Return the [X, Y] coordinate for the center point of the cell that contains the specified text.  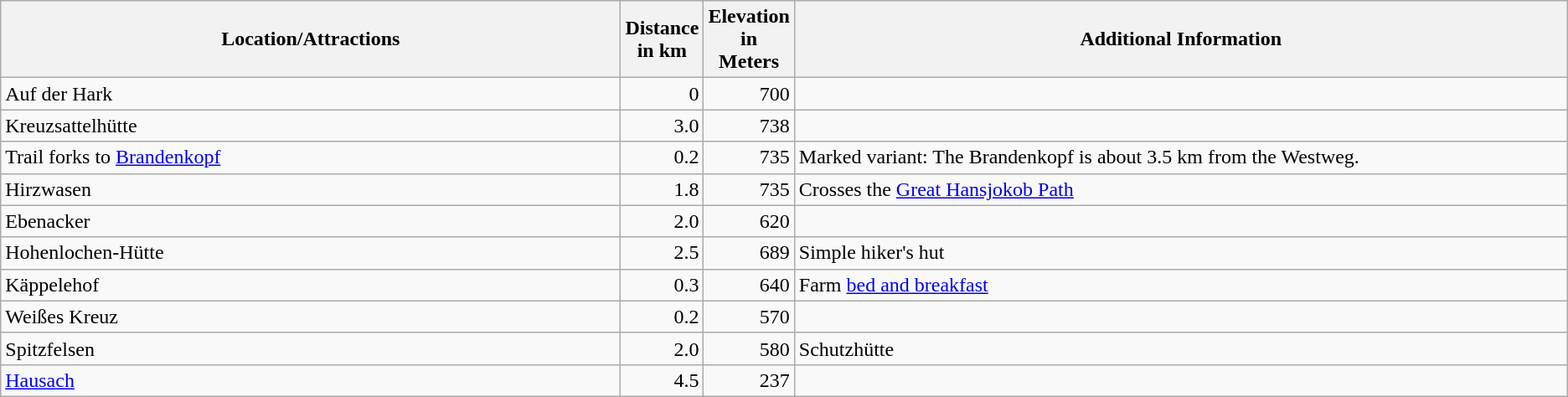
3.0 [662, 126]
580 [749, 348]
Crosses the Great Hansjokob Path [1181, 189]
2.5 [662, 253]
689 [749, 253]
Location/Attractions [311, 39]
Distance in km [662, 39]
Auf der Hark [311, 94]
Trail forks to Brandenkopf [311, 157]
Elevation in Meters [749, 39]
0 [662, 94]
4.5 [662, 380]
Käppelehof [311, 285]
700 [749, 94]
Ebenacker [311, 221]
Kreuzsattelhütte [311, 126]
Spitzfelsen [311, 348]
Farm bed and breakfast [1181, 285]
Hausach [311, 380]
640 [749, 285]
Additional Information [1181, 39]
237 [749, 380]
Hohenlochen-Hütte [311, 253]
738 [749, 126]
Weißes Kreuz [311, 317]
570 [749, 317]
Marked variant: The Brandenkopf is about 3.5 km from the Westweg. [1181, 157]
Hirzwasen [311, 189]
1.8 [662, 189]
Schutzhütte [1181, 348]
Simple hiker's hut [1181, 253]
0.3 [662, 285]
620 [749, 221]
